Output the [X, Y] coordinate of the center of the cell containing the given text.  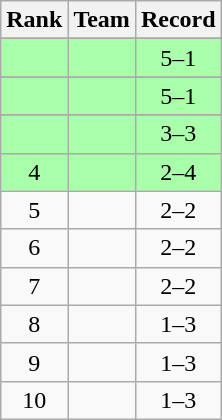
10 [34, 400]
8 [34, 324]
2–4 [178, 172]
7 [34, 286]
5 [34, 210]
4 [34, 172]
Record [178, 20]
Rank [34, 20]
6 [34, 248]
3–3 [178, 134]
Team [102, 20]
9 [34, 362]
